From the cell containing the given text, extract its center point as (X, Y) coordinate. 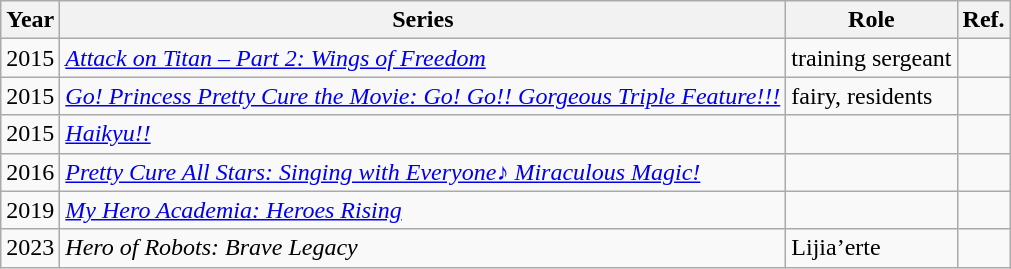
Role (872, 20)
Attack on Titan – Part 2: Wings of Freedom (423, 58)
fairy, residents (872, 96)
training sergeant (872, 58)
2019 (30, 210)
Lijia’erte (872, 248)
2023 (30, 248)
Hero of Robots: Brave Legacy (423, 248)
My Hero Academia: Heroes Rising (423, 210)
Series (423, 20)
Year (30, 20)
Haikyu!! (423, 134)
Ref. (984, 20)
Go! Princess Pretty Cure the Movie: Go! Go!! Gorgeous Triple Feature!!! (423, 96)
2016 (30, 172)
Pretty Cure All Stars: Singing with Everyone♪ Miraculous Magic! (423, 172)
